Search for the cell housing the specified text and yield its (X, Y) center coordinate. 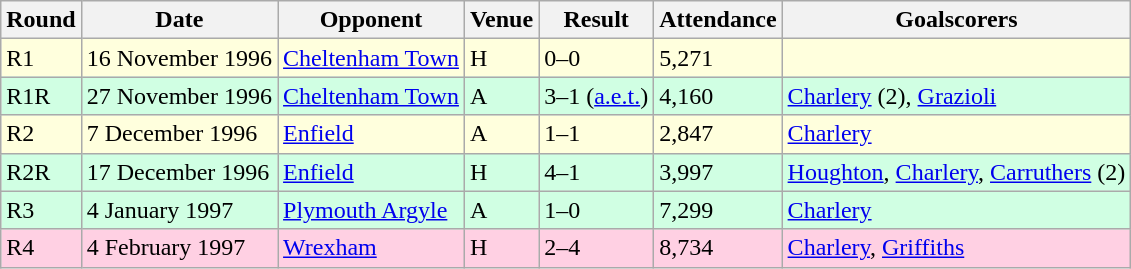
R3 (41, 210)
Attendance (718, 20)
Opponent (372, 20)
R2 (41, 134)
1–0 (596, 210)
Houghton, Charlery, Carruthers (2) (956, 172)
Round (41, 20)
4–1 (596, 172)
4 January 1997 (179, 210)
2,847 (718, 134)
R1 (41, 58)
27 November 1996 (179, 96)
16 November 1996 (179, 58)
Wrexham (372, 248)
R4 (41, 248)
R2R (41, 172)
Charlery (2), Grazioli (956, 96)
R1R (41, 96)
Goalscorers (956, 20)
Charlery, Griffiths (956, 248)
7,299 (718, 210)
Plymouth Argyle (372, 210)
8,734 (718, 248)
1–1 (596, 134)
0–0 (596, 58)
4,160 (718, 96)
Venue (501, 20)
4 February 1997 (179, 248)
5,271 (718, 58)
7 December 1996 (179, 134)
17 December 1996 (179, 172)
2–4 (596, 248)
Result (596, 20)
Date (179, 20)
3,997 (718, 172)
3–1 (a.e.t.) (596, 96)
